Search for the cell housing the specified text and yield its [x, y] center coordinate. 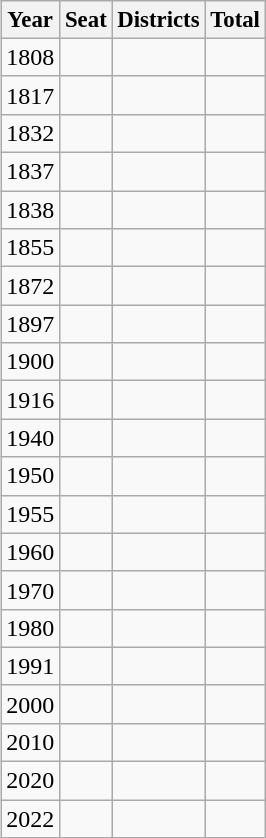
1872 [30, 286]
1980 [30, 628]
2010 [30, 742]
2000 [30, 704]
Year [30, 20]
1960 [30, 552]
1940 [30, 438]
1991 [30, 666]
1897 [30, 324]
1832 [30, 133]
1950 [30, 476]
Districts [158, 20]
1855 [30, 248]
1970 [30, 590]
1808 [30, 57]
1838 [30, 210]
1817 [30, 95]
Total [235, 20]
2022 [30, 819]
Seat [86, 20]
1900 [30, 362]
1955 [30, 514]
1837 [30, 172]
1916 [30, 400]
2020 [30, 781]
